Identify which cell holds the provided text, then report its (X, Y) central coordinate. 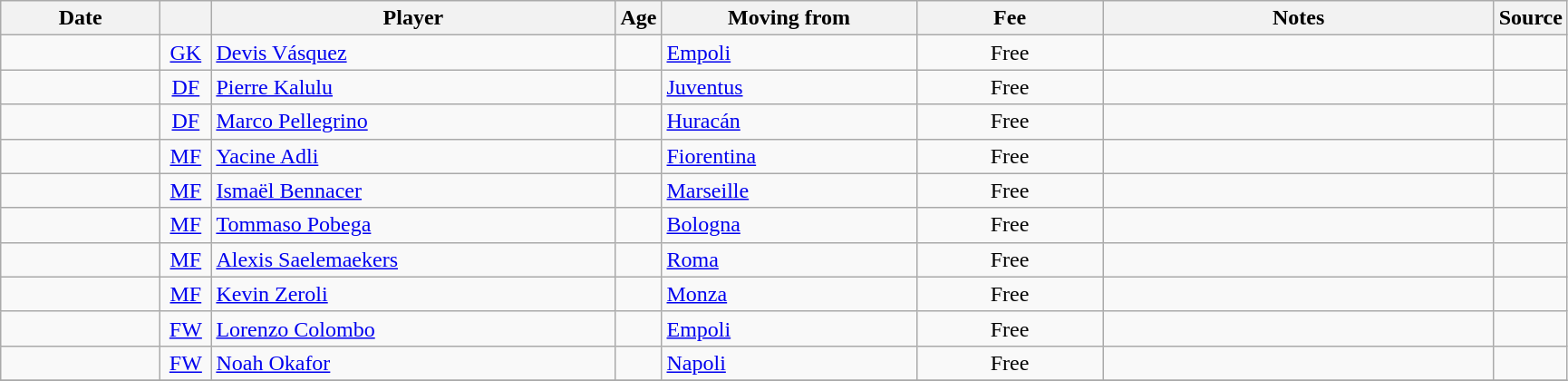
Kevin Zeroli (413, 294)
Napoli (789, 363)
Fiorentina (789, 156)
Ismaël Bennacer (413, 190)
Bologna (789, 225)
Juventus (789, 87)
Date (81, 18)
Marseille (789, 190)
Moving from (789, 18)
Devis Vásquez (413, 53)
Yacine Adli (413, 156)
Source (1530, 18)
Roma (789, 259)
Fee (1010, 18)
Alexis Saelemaekers (413, 259)
Age (638, 18)
Notes (1298, 18)
Tommaso Pobega (413, 225)
Player (413, 18)
Monza (789, 294)
Pierre Kalulu (413, 87)
Lorenzo Colombo (413, 328)
Marco Pellegrino (413, 122)
GK (186, 53)
Noah Okafor (413, 363)
Huracán (789, 122)
